Search for the cell housing the specified text and yield its (x, y) center coordinate. 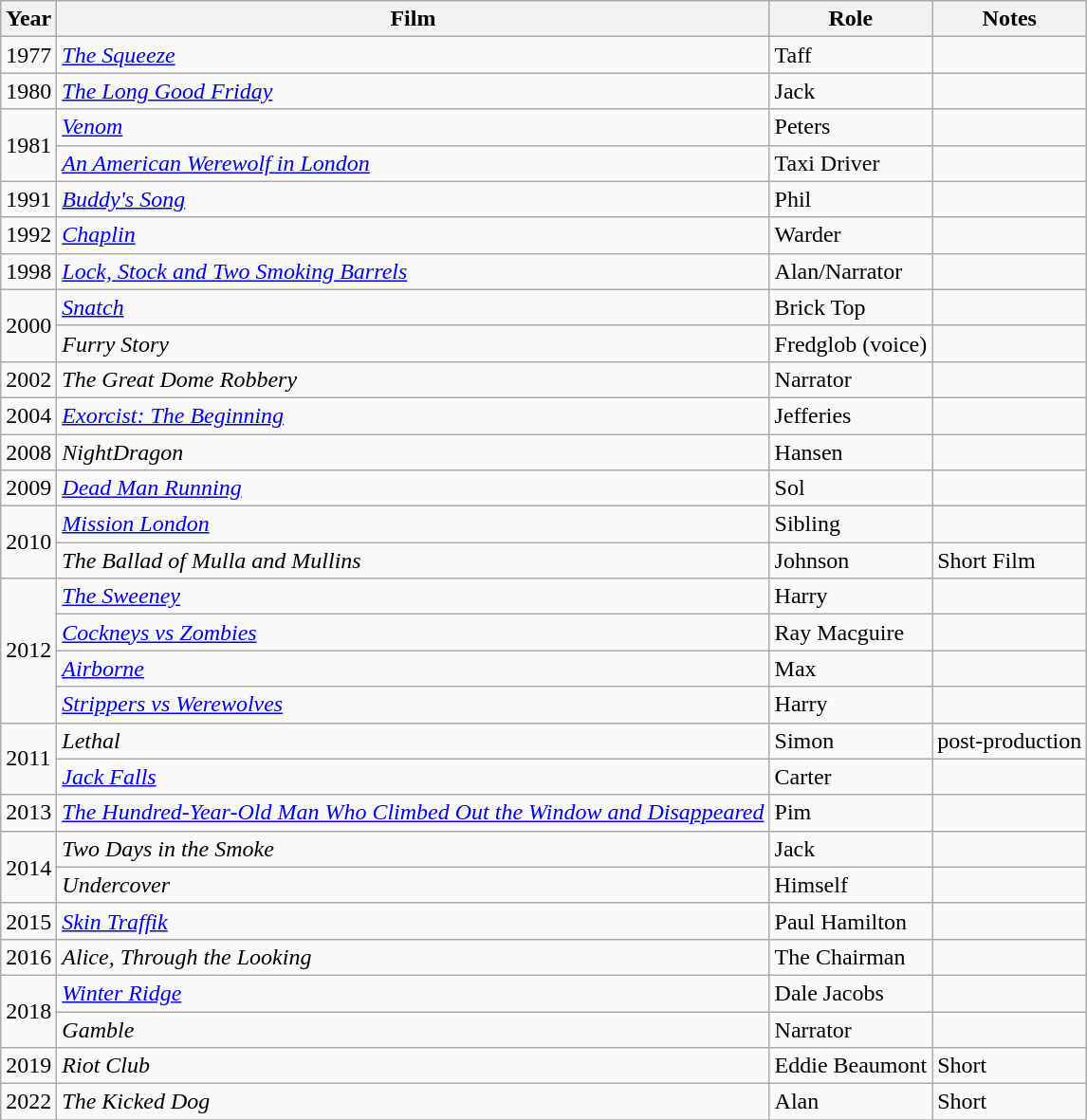
Lock, Stock and Two Smoking Barrels (414, 271)
2016 (28, 957)
Year (28, 19)
1980 (28, 91)
2010 (28, 542)
Max (851, 669)
Alan/Narrator (851, 271)
Pim (851, 813)
Johnson (851, 560)
1977 (28, 55)
Ray Macguire (851, 633)
Fredglob (voice) (851, 343)
1992 (28, 235)
The Hundred-Year-Old Man Who Climbed Out the Window and Disappeared (414, 813)
Himself (851, 885)
Hansen (851, 452)
2013 (28, 813)
2011 (28, 759)
Lethal (414, 741)
Strippers vs Werewolves (414, 705)
Skin Traffik (414, 921)
The Sweeney (414, 597)
2019 (28, 1066)
The Kicked Dog (414, 1102)
Taff (851, 55)
The Ballad of Mulla and Mullins (414, 560)
Two Days in the Smoke (414, 849)
post-production (1009, 741)
Sol (851, 488)
1991 (28, 199)
The Squeeze (414, 55)
Cockneys vs Zombies (414, 633)
2014 (28, 867)
2004 (28, 415)
The Chairman (851, 957)
Undercover (414, 885)
Mission London (414, 524)
1981 (28, 145)
Role (851, 19)
Taxi Driver (851, 163)
2012 (28, 651)
Alan (851, 1102)
Alice, Through the Looking (414, 957)
Jack Falls (414, 777)
Phil (851, 199)
Riot Club (414, 1066)
An American Werewolf in London (414, 163)
Film (414, 19)
Notes (1009, 19)
Warder (851, 235)
Exorcist: The Beginning (414, 415)
Furry Story (414, 343)
2015 (28, 921)
Simon (851, 741)
2002 (28, 379)
Paul Hamilton (851, 921)
The Long Good Friday (414, 91)
Winter Ridge (414, 993)
Brick Top (851, 307)
Peters (851, 127)
Eddie Beaumont (851, 1066)
Jefferies (851, 415)
Buddy's Song (414, 199)
The Great Dome Robbery (414, 379)
1998 (28, 271)
Gamble (414, 1029)
Snatch (414, 307)
Sibling (851, 524)
2018 (28, 1011)
Venom (414, 127)
Dead Man Running (414, 488)
Carter (851, 777)
2008 (28, 452)
2022 (28, 1102)
Airborne (414, 669)
NightDragon (414, 452)
Dale Jacobs (851, 993)
Short Film (1009, 560)
2000 (28, 325)
Chaplin (414, 235)
2009 (28, 488)
